Find where the given text appears and provide that cell's center as [X, Y] coordinate. 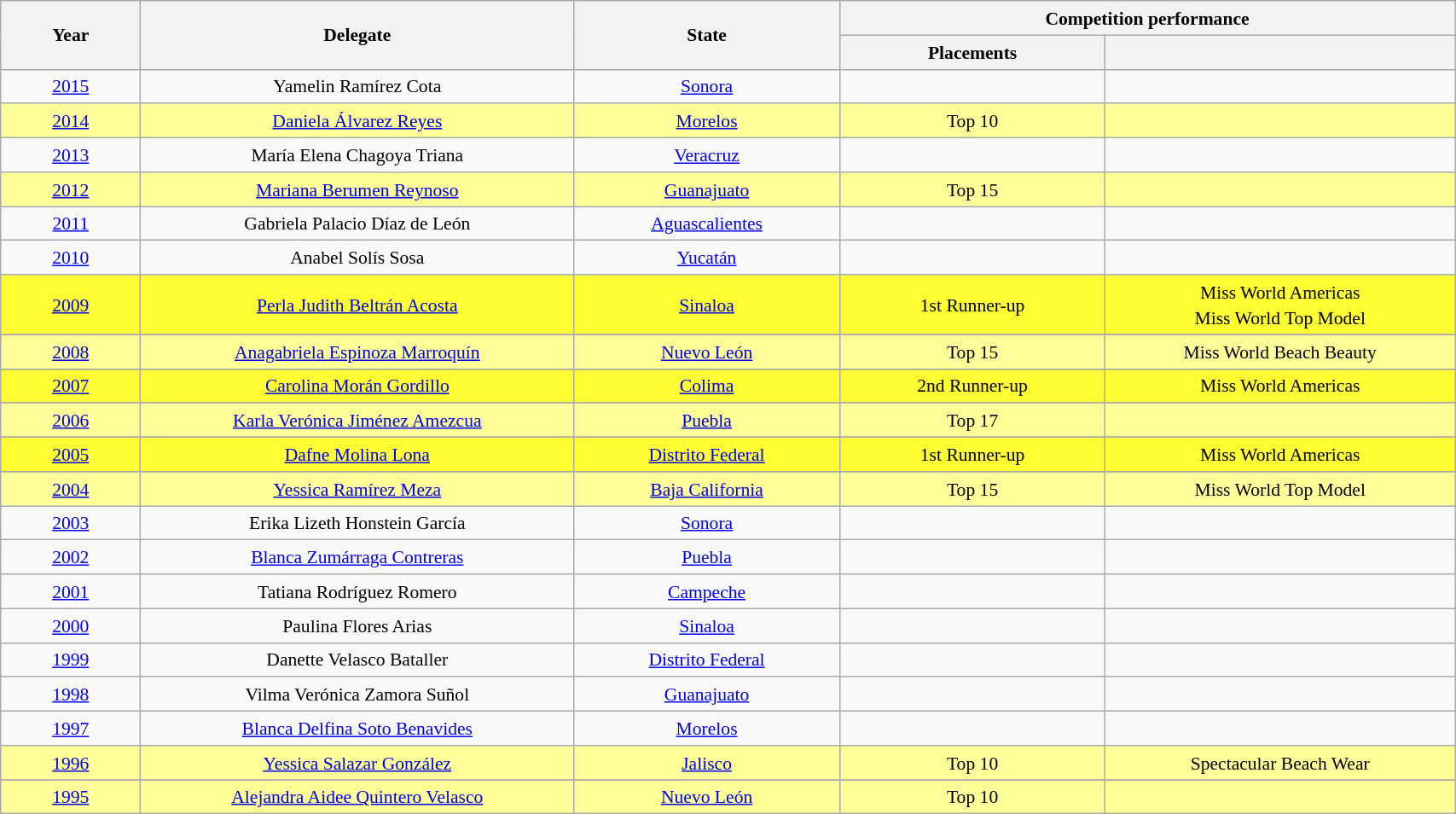
2006 [71, 421]
Placements [972, 52]
Vilma Verónica Zamora Suñol [357, 695]
2000 [71, 625]
Miss World AmericasMiss World Top Model [1280, 305]
Dafne Molina Lona [357, 455]
Campeche [706, 591]
1996 [71, 763]
2011 [71, 224]
Spectacular Beach Wear [1280, 763]
Erika Lizeth Honstein García [357, 523]
Baja California [706, 489]
Carolina Morán Gordillo [357, 386]
Yessica Ramírez Meza [357, 489]
Blanca Zumárraga Contreras [357, 557]
Karla Verónica Jiménez Amezcua [357, 421]
2013 [71, 155]
State [706, 35]
Yessica Salazar González [357, 763]
Delegate [357, 35]
Year [71, 35]
2015 [71, 86]
2003 [71, 523]
1997 [71, 729]
Miss World Beach Beauty [1280, 352]
Blanca Delfina Soto Benavides [357, 729]
2009 [71, 305]
Top 17 [972, 421]
2002 [71, 557]
Yamelin Ramírez Cota [357, 86]
2008 [71, 352]
Anagabriela Espinoza Marroquín [357, 352]
2014 [71, 121]
2004 [71, 489]
Mariana Berumen Reynoso [357, 189]
2005 [71, 455]
2007 [71, 386]
Gabriela Palacio Díaz de León [357, 224]
Yucatán [706, 258]
Alejandra Aidee Quintero Velasco [357, 797]
1995 [71, 797]
Anabel Solís Sosa [357, 258]
Daniela Álvarez Reyes [357, 121]
Competition performance [1146, 18]
María Elena Chagoya Triana [357, 155]
2nd Runner-up [972, 386]
Aguascalientes [706, 224]
Perla Judith Beltrán Acosta [357, 305]
Veracruz [706, 155]
Colima [706, 386]
Tatiana Rodríguez Romero [357, 591]
Jalisco [706, 763]
1998 [71, 695]
2012 [71, 189]
2010 [71, 258]
Miss World Top Model [1280, 489]
Danette Velasco Bataller [357, 660]
Paulina Flores Arias [357, 625]
1999 [71, 660]
2001 [71, 591]
